Search for the cell housing the specified text and yield its [x, y] center coordinate. 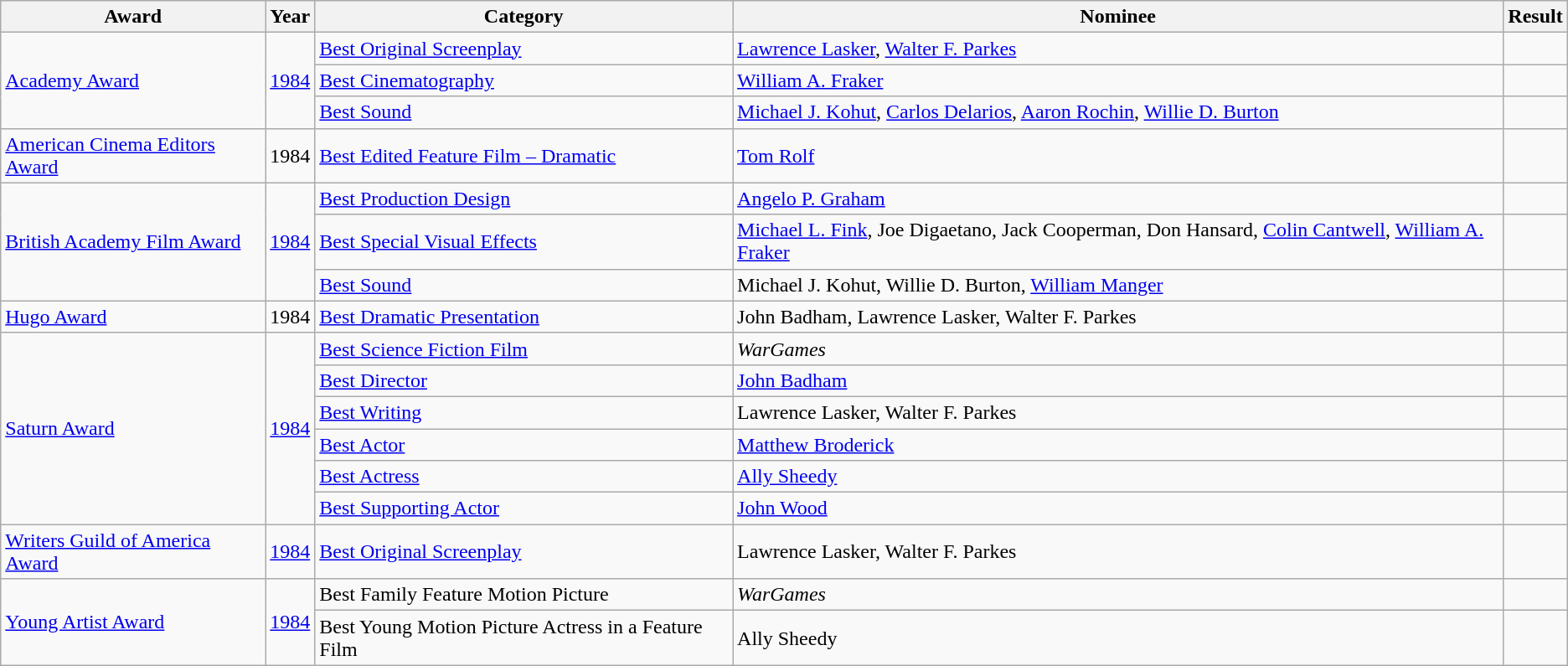
Tom Rolf [1118, 156]
Best Production Design [524, 199]
John Wood [1118, 509]
Michael L. Fink, Joe Digaetano, Jack Cooperman, Don Hansard, Colin Cantwell, William A. Fraker [1118, 241]
John Badham, Lawrence Lasker, Walter F. Parkes [1118, 317]
Best Science Fiction Film [524, 348]
John Badham [1118, 380]
Michael J. Kohut, Willie D. Burton, William Manger [1118, 285]
Best Family Feature Motion Picture [524, 595]
Best Young Motion Picture Actress in a Feature Film [524, 638]
Saturn Award [133, 428]
Best Cinematography [524, 80]
Award [133, 17]
Best Dramatic Presentation [524, 317]
American Cinema Editors Award [133, 156]
Best Special Visual Effects [524, 241]
Year [290, 17]
Best Supporting Actor [524, 509]
Michael J. Kohut, Carlos Delarios, Aaron Rochin, Willie D. Burton [1118, 112]
Best Writing [524, 412]
Young Artist Award [133, 622]
Best Actress [524, 477]
Best Director [524, 380]
Hugo Award [133, 317]
Writers Guild of America Award [133, 551]
Academy Award [133, 80]
Best Edited Feature Film – Dramatic [524, 156]
Best Actor [524, 445]
Angelo P. Graham [1118, 199]
Result [1535, 17]
Category [524, 17]
Nominee [1118, 17]
Matthew Broderick [1118, 445]
William A. Fraker [1118, 80]
British Academy Film Award [133, 241]
